Return [x, y] of the center of cell containing provided text 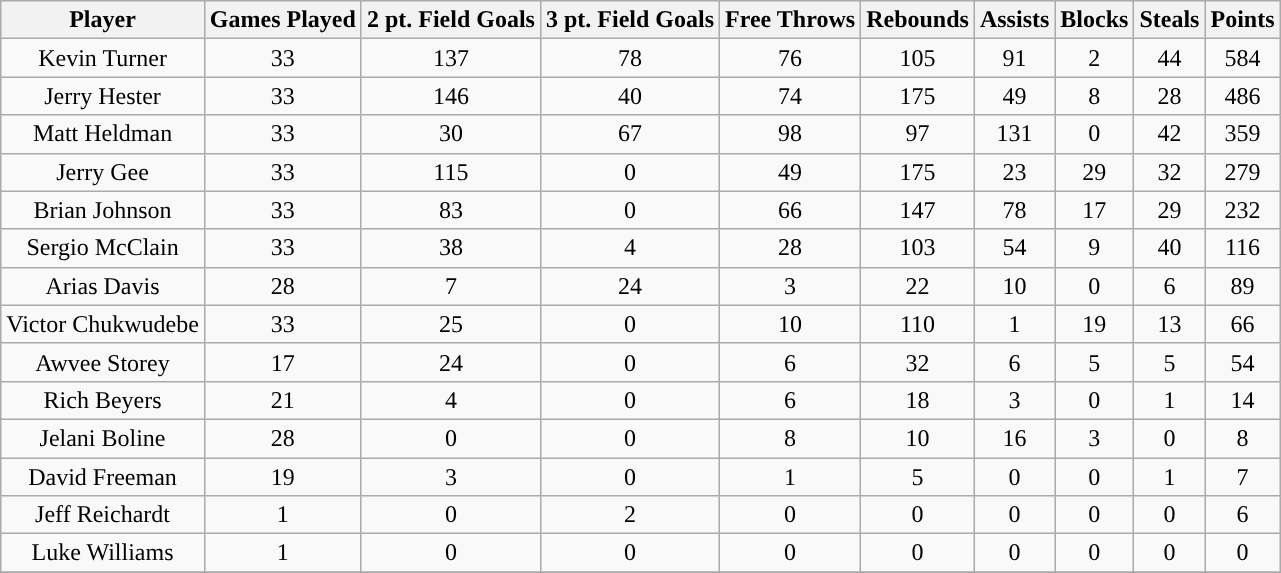
74 [790, 96]
Free Throws [790, 20]
83 [450, 210]
18 [918, 400]
147 [918, 210]
David Freeman [103, 477]
Jerry Gee [103, 172]
Arias Davis [103, 286]
Victor Chukwudebe [103, 324]
115 [450, 172]
Rebounds [918, 20]
116 [1242, 248]
2 pt. Field Goals [450, 20]
23 [1014, 172]
137 [450, 58]
Jerry Hester [103, 96]
67 [630, 134]
Assists [1014, 20]
Games Played [282, 20]
89 [1242, 286]
3 pt. Field Goals [630, 20]
Steals [1170, 20]
105 [918, 58]
131 [1014, 134]
97 [918, 134]
359 [1242, 134]
Jeff Reichardt [103, 515]
Kevin Turner [103, 58]
232 [1242, 210]
91 [1014, 58]
584 [1242, 58]
Rich Beyers [103, 400]
Luke Williams [103, 553]
Blocks [1094, 20]
42 [1170, 134]
76 [790, 58]
21 [282, 400]
14 [1242, 400]
25 [450, 324]
30 [450, 134]
13 [1170, 324]
146 [450, 96]
Matt Heldman [103, 134]
279 [1242, 172]
Awvee Storey [103, 362]
Brian Johnson [103, 210]
Player [103, 20]
16 [1014, 438]
98 [790, 134]
44 [1170, 58]
Sergio McClain [103, 248]
9 [1094, 248]
103 [918, 248]
486 [1242, 96]
38 [450, 248]
Points [1242, 20]
22 [918, 286]
110 [918, 324]
Jelani Boline [103, 438]
